Extract the (X, Y) coordinate from the center of the cell holding the provided text.  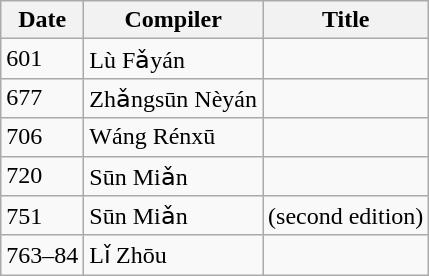
Compiler (174, 20)
751 (42, 216)
Lǐ Zhōu (174, 255)
763–84 (42, 255)
(second edition) (346, 216)
Title (346, 20)
Wáng Rénxū (174, 137)
677 (42, 98)
Date (42, 20)
720 (42, 176)
Zhǎngsūn Nèyán (174, 98)
601 (42, 59)
Lù Fǎyán (174, 59)
706 (42, 137)
